Return the (x, y) coordinate for the center point of the cell that contains the specified text.  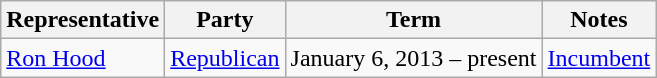
Representative (83, 20)
Party (225, 20)
Term (414, 20)
Republican (225, 58)
January 6, 2013 – present (414, 58)
Notes (599, 20)
Ron Hood (83, 58)
Incumbent (599, 58)
